Capture the cell that displays the provided text and extract its [x, y] central coordinate. 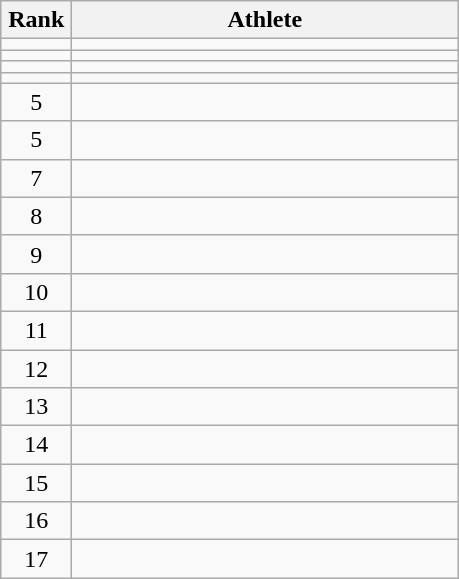
12 [36, 369]
9 [36, 254]
7 [36, 178]
Rank [36, 20]
10 [36, 292]
14 [36, 445]
8 [36, 216]
16 [36, 521]
17 [36, 559]
Athlete [265, 20]
13 [36, 407]
15 [36, 483]
11 [36, 330]
